Return the [x, y] coordinate for the center point of the cell that contains the specified text.  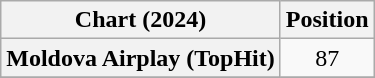
Moldova Airplay (TopHit) [141, 58]
Chart (2024) [141, 20]
Position [327, 20]
87 [327, 58]
